Detect which cell encompasses the target text, then output its (X, Y) center coordinate. 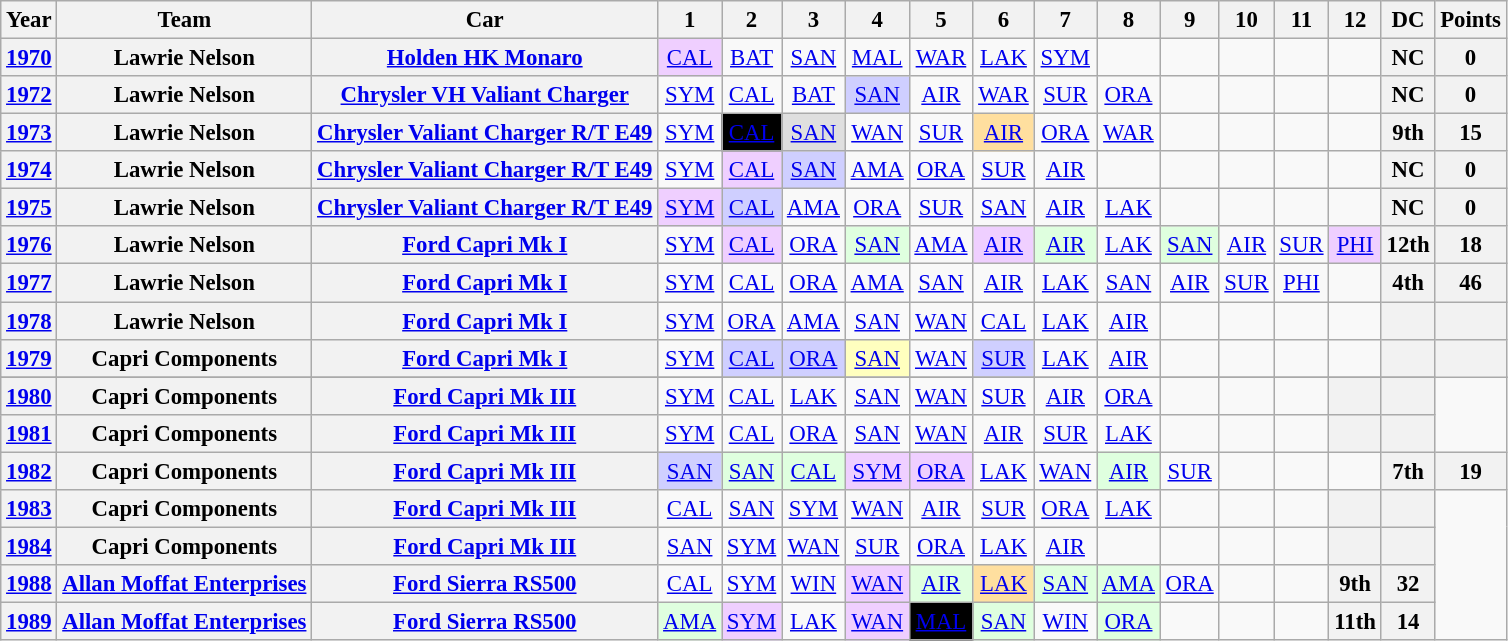
9 (1190, 20)
4 (877, 20)
3 (814, 20)
1981 (29, 433)
1978 (29, 321)
Year (29, 20)
11 (1302, 20)
7 (1065, 20)
1989 (29, 621)
1984 (29, 546)
12 (1355, 20)
1 (690, 20)
Team (184, 20)
46 (1470, 283)
19 (1470, 471)
1979 (29, 358)
5 (941, 20)
12th (1408, 245)
7th (1408, 471)
10 (1246, 20)
1988 (29, 584)
11th (1355, 621)
1974 (29, 170)
Points (1470, 20)
2 (752, 20)
1970 (29, 58)
1980 (29, 396)
1983 (29, 509)
1977 (29, 283)
4th (1408, 283)
8 (1129, 20)
1975 (29, 208)
1972 (29, 95)
Holden HK Monaro (485, 58)
18 (1470, 245)
Chrysler VH Valiant Charger (485, 95)
6 (1004, 20)
Car (485, 20)
1982 (29, 471)
32 (1408, 584)
DC (1408, 20)
15 (1470, 133)
14 (1408, 621)
1976 (29, 245)
1973 (29, 133)
